From the cell containing the given text, extract its center point as [x, y] coordinate. 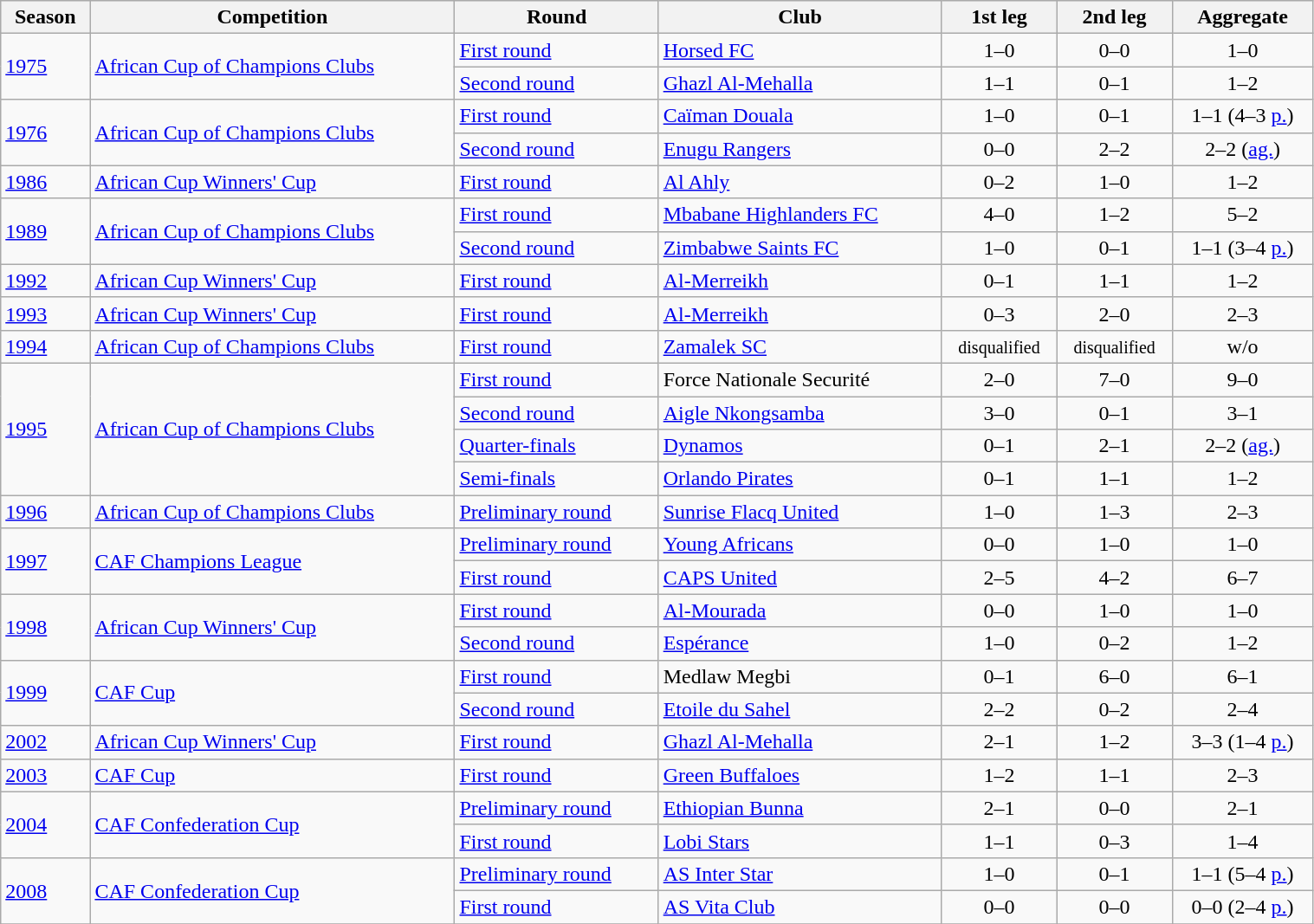
1989 [45, 231]
4–0 [1000, 215]
1976 [45, 132]
Dynamos [800, 446]
Mbabane Highlanders FC [800, 215]
Quarter-finals [556, 446]
Zimbabwe Saints FC [800, 248]
Etoile du Sahel [800, 709]
2004 [45, 824]
1–1 (4–3 p.) [1242, 116]
2–4 [1242, 709]
2003 [45, 775]
AS Vita Club [800, 907]
1986 [45, 182]
Ethiopian Bunna [800, 808]
Enugu Rangers [800, 149]
2008 [45, 890]
3–0 [1000, 413]
1–1 (5–4 p.) [1242, 874]
Semi-finals [556, 479]
Aggregate [1242, 17]
9–0 [1242, 379]
1992 [45, 281]
1996 [45, 512]
3–3 (1–4 p.) [1242, 742]
6–1 [1242, 676]
5–2 [1242, 215]
3–1 [1242, 413]
Zamalek SC [800, 346]
Young Africans [800, 545]
1995 [45, 429]
Al-Mourada [800, 611]
Sunrise Flacq United [800, 512]
Force Nationale Securité [800, 379]
1997 [45, 561]
Medlaw Megbi [800, 676]
CAPS United [800, 578]
1st leg [1000, 17]
1998 [45, 627]
Al Ahly [800, 182]
2–5 [1000, 578]
1–1 (3–4 p.) [1242, 248]
Competition [272, 17]
1999 [45, 693]
1994 [45, 346]
1993 [45, 313]
7–0 [1114, 379]
0–0 (2–4 p.) [1242, 907]
6–0 [1114, 676]
Season [45, 17]
AS Inter Star [800, 874]
2nd leg [1114, 17]
Round [556, 17]
6–7 [1242, 578]
Orlando Pirates [800, 479]
2002 [45, 742]
1–3 [1114, 512]
4–2 [1114, 578]
Aigle Nkongsamba [800, 413]
w/o [1242, 346]
Espérance [800, 643]
Horsed FC [800, 50]
CAF Champions League [272, 561]
Green Buffaloes [800, 775]
1975 [45, 67]
Club [800, 17]
1–4 [1242, 841]
Lobi Stars [800, 841]
Caïman Douala [800, 116]
